Search for the cell housing the specified text and yield its (x, y) center coordinate. 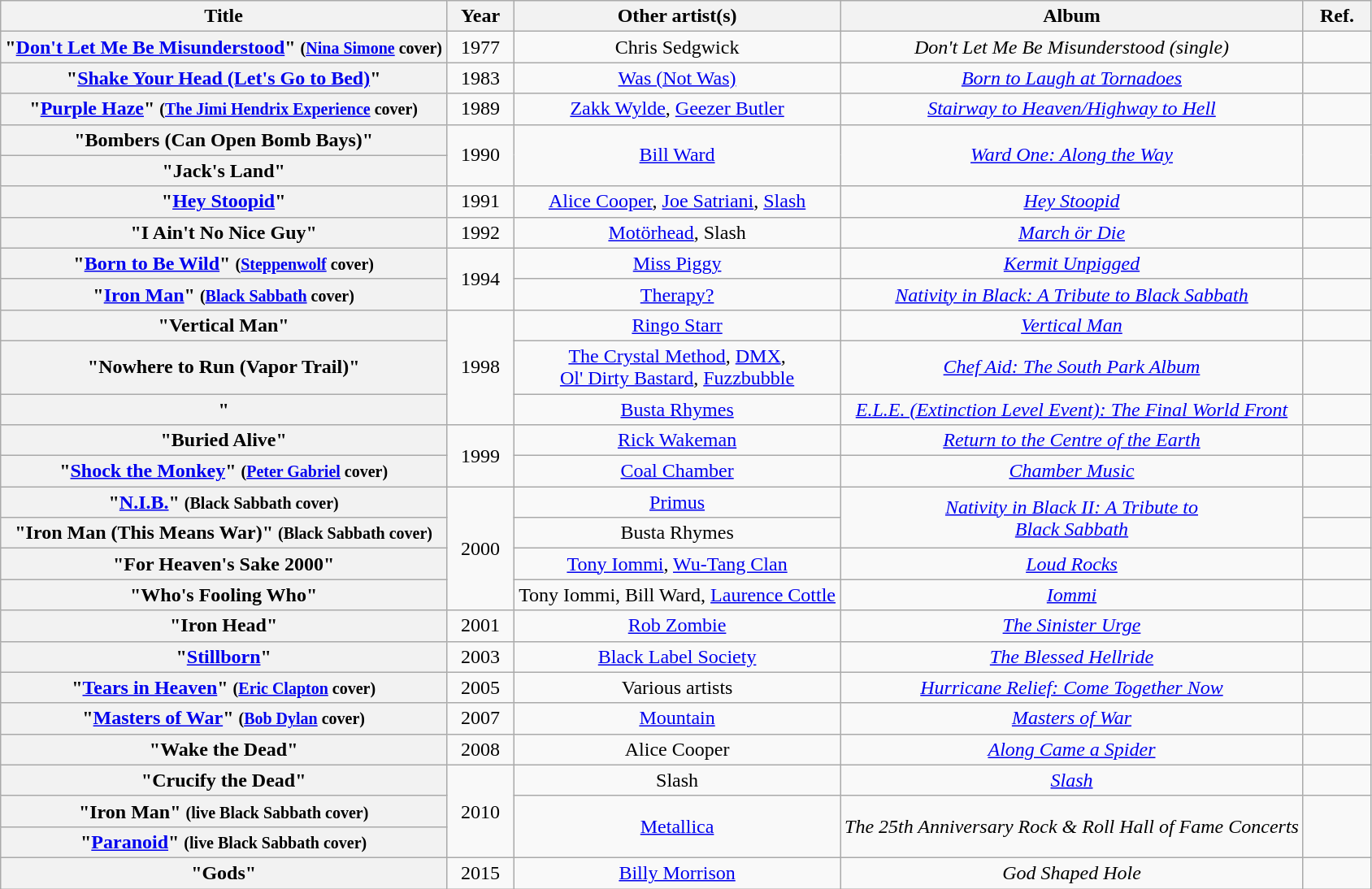
Iommi (1072, 595)
Coal Chamber (678, 471)
Loud Rocks (1072, 564)
Zakk Wylde, Geezer Butler (678, 109)
"Iron Man" (Black Sabbath cover) (224, 294)
"Bombers (Can Open Bomb Bays)" (224, 140)
Kermit Unpigged (1072, 263)
Alice Cooper, Joe Satriani, Slash (678, 202)
Tony Iommi, Wu-Tang Clan (678, 564)
"N.I.B." (Black Sabbath cover) (224, 502)
Billy Morrison (678, 873)
Chamber Music (1072, 471)
Stairway to Heaven/Highway to Hell (1072, 109)
Ref. (1336, 16)
Chris Sedgwick (678, 47)
" (224, 409)
"Purple Haze" (The Jimi Hendrix Experience cover) (224, 109)
Don't Let Me Be Misunderstood (single) (1072, 47)
1999 (481, 456)
Miss Piggy (678, 263)
Chef Aid: The South Park Album (1072, 367)
1992 (481, 232)
1991 (481, 202)
2015 (481, 873)
1989 (481, 109)
Various artists (678, 687)
"Nowhere to Run (Vapor Trail)" (224, 367)
Motörhead, Slash (678, 232)
"Vertical Man" (224, 325)
Alice Cooper (678, 749)
Nativity in Black: A Tribute to Black Sabbath (1072, 294)
Metallica (678, 826)
"Masters of War" (Bob Dylan cover) (224, 718)
"Wake the Dead" (224, 749)
"Iron Head" (224, 626)
"Who's Fooling Who" (224, 595)
"Iron Man (This Means War)" (Black Sabbath cover) (224, 533)
Black Label Society (678, 657)
"Stillborn" (224, 657)
1990 (481, 155)
"I Ain't No Nice Guy" (224, 232)
God Shaped Hole (1072, 873)
Year (481, 16)
"Crucify the Dead" (224, 780)
"For Heaven's Sake 2000" (224, 564)
2007 (481, 718)
Along Came a Spider (1072, 749)
Hurricane Relief: Come Together Now (1072, 687)
"Shock the Monkey" (Peter Gabriel cover) (224, 471)
March ör Die (1072, 232)
"Jack's Land" (224, 171)
Therapy? (678, 294)
The 25th Anniversary Rock & Roll Hall of Fame Concerts (1072, 826)
1977 (481, 47)
2001 (481, 626)
E.L.E. (Extinction Level Event): The Final World Front (1072, 409)
2003 (481, 657)
"Buried Alive" (224, 440)
2005 (481, 687)
2000 (481, 549)
Primus (678, 502)
Vertical Man (1072, 325)
The Crystal Method, DMX,Ol' Dirty Bastard, Fuzzbubble (678, 367)
"Shake Your Head (Let's Go to Bed)" (224, 78)
"Don't Let Me Be Misunderstood" (Nina Simone cover) (224, 47)
Rick Wakeman (678, 440)
Rob Zombie (678, 626)
Return to the Centre of the Earth (1072, 440)
Mountain (678, 718)
Album (1072, 16)
2008 (481, 749)
Title (224, 16)
1998 (481, 367)
Was (Not Was) (678, 78)
"Paranoid" (live Black Sabbath cover) (224, 842)
Ward One: Along the Way (1072, 155)
"Hey Stoopid" (224, 202)
Born to Laugh at Tornadoes (1072, 78)
Other artist(s) (678, 16)
"Gods" (224, 873)
Nativity in Black II: A Tribute toBlack Sabbath (1072, 518)
Bill Ward (678, 155)
Tony Iommi, Bill Ward, Laurence Cottle (678, 595)
"Tears in Heaven" (Eric Clapton cover) (224, 687)
The Blessed Hellride (1072, 657)
Hey Stoopid (1072, 202)
"Iron Man" (live Black Sabbath cover) (224, 811)
1994 (481, 279)
"Born to Be Wild" (Steppenwolf cover) (224, 263)
The Sinister Urge (1072, 626)
Ringo Starr (678, 325)
Masters of War (1072, 718)
2010 (481, 811)
1983 (481, 78)
